From the cell containing the given text, extract its center point as [x, y] coordinate. 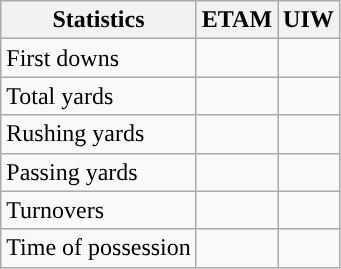
Total yards [99, 96]
UIW [309, 20]
Rushing yards [99, 134]
Turnovers [99, 210]
Statistics [99, 20]
ETAM [236, 20]
First downs [99, 58]
Passing yards [99, 172]
Time of possession [99, 248]
